Extract the (x, y) coordinate from the center of the cell holding the provided text.  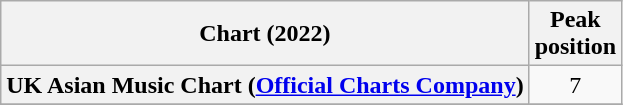
7 (575, 85)
Chart (2022) (265, 34)
Peakposition (575, 34)
UK Asian Music Chart (Official Charts Company) (265, 85)
